Extract the [X, Y] coordinate from the center of the cell holding the provided text.  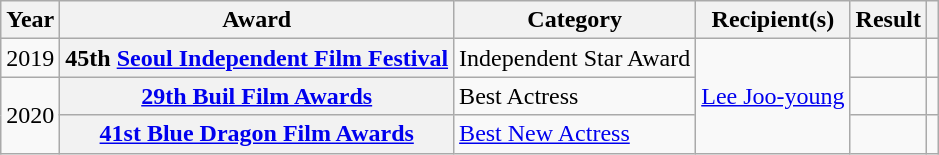
Best New Actress [575, 134]
Lee Joo-young [773, 96]
Best Actress [575, 96]
Year [30, 20]
Award [257, 20]
45th Seoul Independent Film Festival [257, 58]
29th Buil Film Awards [257, 96]
2019 [30, 58]
Recipient(s) [773, 20]
Independent Star Award [575, 58]
Category [575, 20]
2020 [30, 115]
41st Blue Dragon Film Awards [257, 134]
Result [888, 20]
